From the cell containing the given text, extract its center point as (X, Y) coordinate. 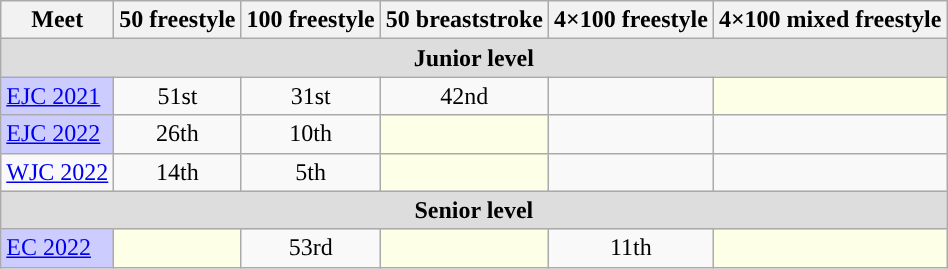
50 breaststroke (464, 20)
4×100 mixed freestyle (830, 20)
EC 2022 (58, 248)
Senior level (474, 210)
51st (178, 96)
EJC 2022 (58, 134)
53rd (310, 248)
Junior level (474, 58)
4×100 freestyle (630, 20)
50 freestyle (178, 20)
10th (310, 134)
100 freestyle (310, 20)
Meet (58, 20)
31st (310, 96)
EJC 2021 (58, 96)
14th (178, 172)
WJC 2022 (58, 172)
26th (178, 134)
42nd (464, 96)
11th (630, 248)
5th (310, 172)
